From the cell containing the given text, extract its center point as (x, y) coordinate. 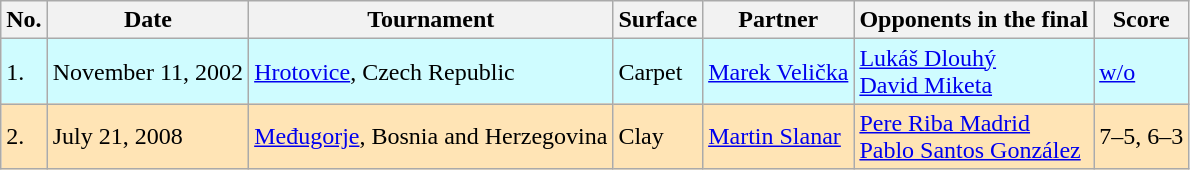
Partner (778, 20)
Score (1142, 20)
1. (24, 72)
Hrotovice, Czech Republic (431, 72)
November 11, 2002 (148, 72)
Pere Riba Madrid Pablo Santos González (974, 136)
Marek Velička (778, 72)
2. (24, 136)
7–5, 6–3 (1142, 136)
w/o (1142, 72)
Lukáš Dlouhý David Miketa (974, 72)
Date (148, 20)
Međugorje, Bosnia and Herzegovina (431, 136)
Carpet (658, 72)
Opponents in the final (974, 20)
Clay (658, 136)
Surface (658, 20)
Martin Slanar (778, 136)
No. (24, 20)
July 21, 2008 (148, 136)
Tournament (431, 20)
